Search for the cell housing the specified text and yield its [x, y] center coordinate. 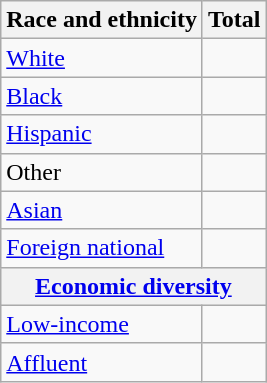
Asian [102, 210]
White [102, 58]
Other [102, 172]
Foreign national [102, 248]
Total [234, 20]
Low-income [102, 324]
Economic diversity [134, 286]
Black [102, 96]
Affluent [102, 362]
Hispanic [102, 134]
Race and ethnicity [102, 20]
